Return the (x, y) coordinate for the center point of the cell that contains the specified text.  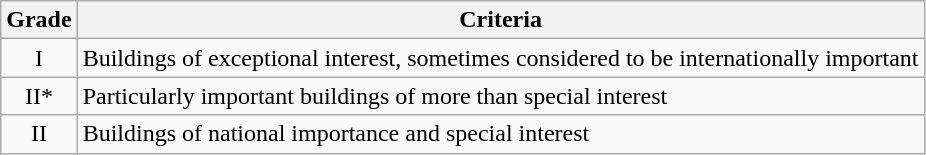
Buildings of exceptional interest, sometimes considered to be internationally important (500, 58)
Buildings of national importance and special interest (500, 134)
II* (39, 96)
II (39, 134)
Grade (39, 20)
Particularly important buildings of more than special interest (500, 96)
I (39, 58)
Criteria (500, 20)
